Return [X, Y] of the center of cell containing provided text 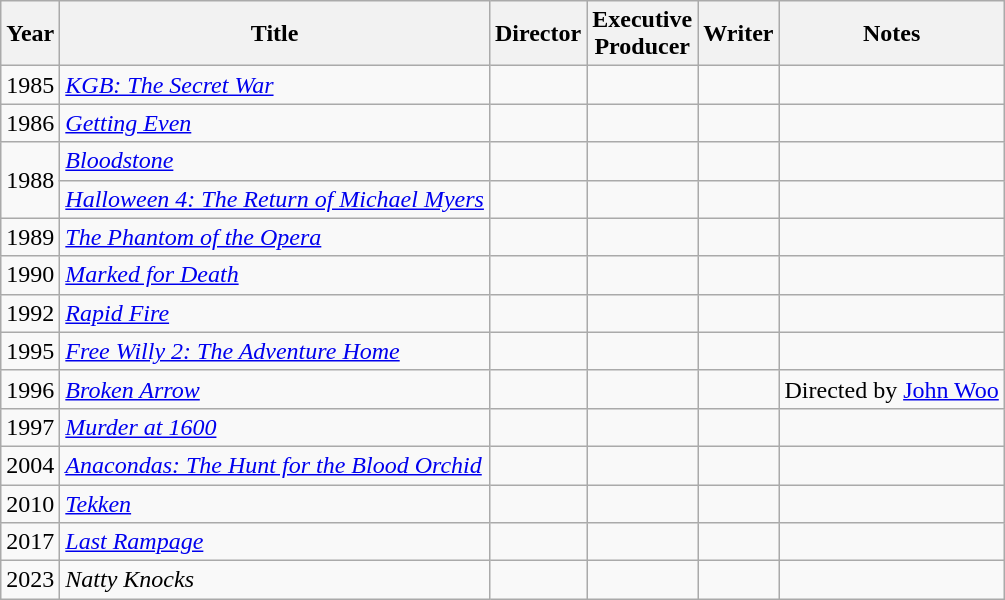
Marked for Death [275, 275]
1992 [30, 313]
2010 [30, 503]
Free Willy 2: The Adventure Home [275, 351]
Writer [738, 34]
Broken Arrow [275, 389]
Getting Even [275, 123]
1989 [30, 237]
Halloween 4: The Return of Michael Myers [275, 199]
1986 [30, 123]
Rapid Fire [275, 313]
Directed by John Woo [892, 389]
1988 [30, 180]
The Phantom of the Opera [275, 237]
1990 [30, 275]
Director [538, 34]
Year [30, 34]
Natty Knocks [275, 580]
ExecutiveProducer [642, 34]
2023 [30, 580]
1985 [30, 85]
Bloodstone [275, 161]
Murder at 1600 [275, 427]
Tekken [275, 503]
2017 [30, 542]
1997 [30, 427]
KGB: The Secret War [275, 85]
1996 [30, 389]
Title [275, 34]
2004 [30, 465]
Notes [892, 34]
Last Rampage [275, 542]
Anacondas: The Hunt for the Blood Orchid [275, 465]
1995 [30, 351]
